Pinpoint the cell where the given text exists, returning its (X, Y) midpoint coordinate. 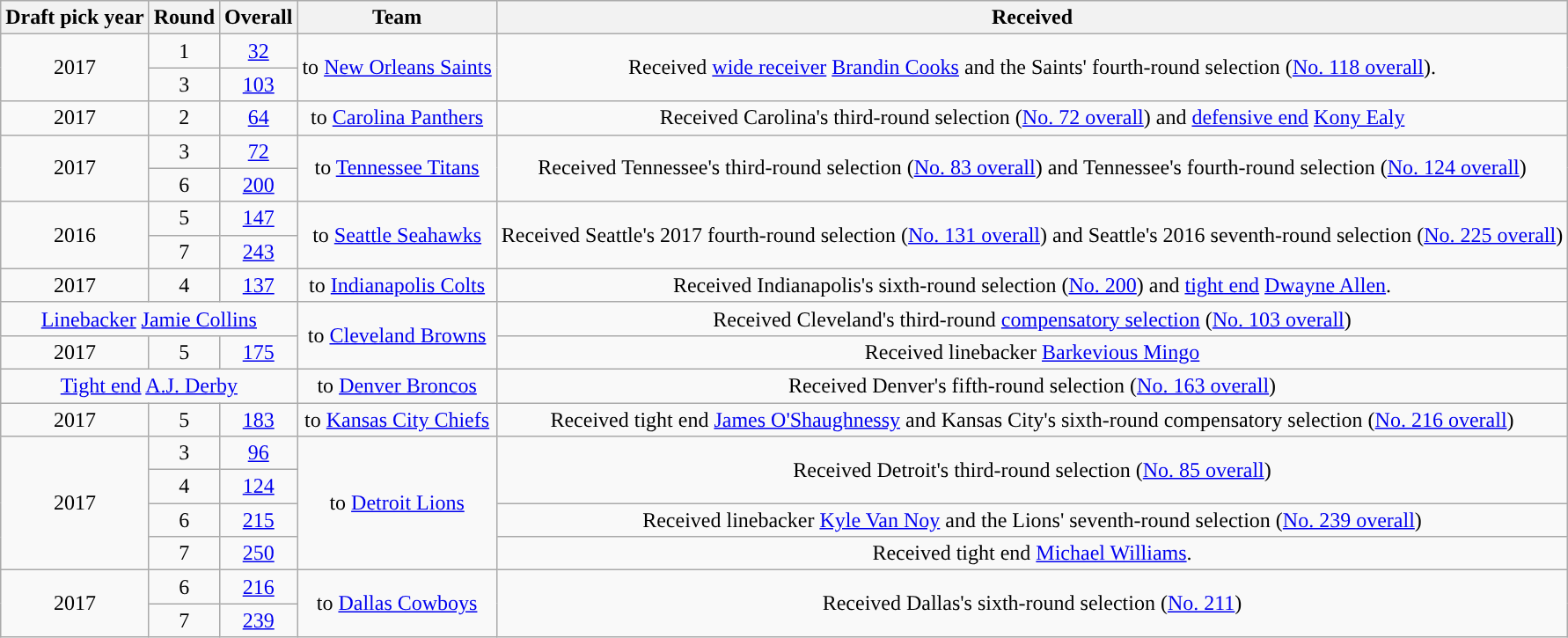
to Indianapolis Colts (397, 285)
137 (259, 285)
Received Seattle's 2017 fourth-round selection (No. 131 overall) and Seattle's 2016 seventh-round selection (No. 225 overall) (1031, 235)
Received Detroit's third-round selection (No. 85 overall) (1031, 470)
243 (259, 252)
Received Denver's fifth-round selection (No. 163 overall) (1031, 385)
2016 (75, 235)
Round (184, 18)
239 (259, 620)
64 (259, 118)
Received Dallas's sixth-round selection (No. 211) (1031, 604)
Draft pick year (75, 18)
175 (259, 352)
Received Tennessee's third-round selection (No. 83 overall) and Tennessee's fourth-round selection (No. 124 overall) (1031, 168)
to Carolina Panthers (397, 118)
72 (259, 151)
Received linebacker Kyle Van Noy and the Lions' seventh-round selection (No. 239 overall) (1031, 520)
Received Cleveland's third-round compensatory selection (No. 103 overall) (1031, 319)
103 (259, 84)
Received (1031, 18)
200 (259, 185)
Tight end A.J. Derby (150, 385)
Received Carolina's third-round selection (No. 72 overall) and defensive end Kony Ealy (1031, 118)
32 (259, 51)
96 (259, 453)
to Kansas City Chiefs (397, 420)
250 (259, 554)
to Detroit Lions (397, 503)
Team (397, 18)
147 (259, 218)
to Dallas Cowboys (397, 604)
Received tight end Michael Williams. (1031, 554)
to Seattle Seahawks (397, 235)
124 (259, 487)
to New Orleans Saints (397, 68)
Overall (259, 18)
215 (259, 520)
Received tight end James O'Shaughnessy and Kansas City's sixth-round compensatory selection (No. 216 overall) (1031, 420)
Linebacker Jamie Collins (150, 319)
183 (259, 420)
Received wide receiver Brandin Cooks and the Saints' fourth-round selection (No. 118 overall). (1031, 68)
to Tennessee Titans (397, 168)
2 (184, 118)
Received Indianapolis's sixth-round selection (No. 200) and tight end Dwayne Allen. (1031, 285)
Received linebacker Barkevious Mingo (1031, 352)
216 (259, 587)
1 (184, 51)
to Denver Broncos (397, 385)
to Cleveland Browns (397, 335)
